Scan for the cell matching the given text and deliver its [x, y] coordinate at center. 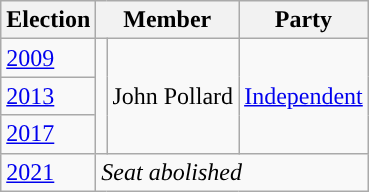
Member [168, 20]
Seat abolished [232, 172]
Party [304, 20]
Independent [304, 96]
2013 [48, 96]
2009 [48, 58]
Election [48, 20]
2021 [48, 172]
2017 [48, 134]
John Pollard [173, 96]
